Return [x, y] of the center of cell containing provided text 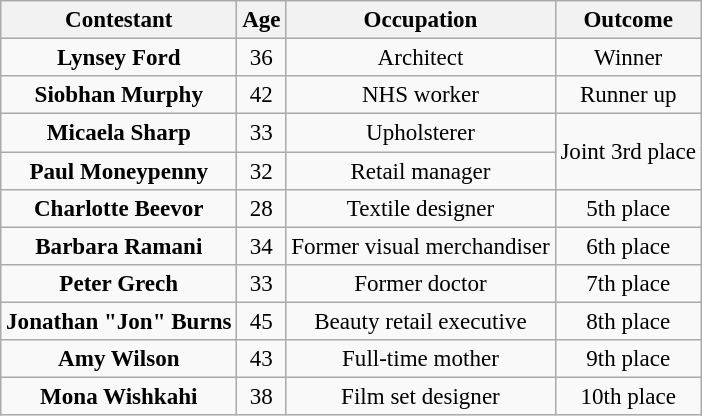
Charlotte Beevor [119, 209]
Winner [628, 58]
Architect [420, 58]
28 [262, 209]
10th place [628, 397]
42 [262, 95]
Age [262, 20]
Outcome [628, 20]
43 [262, 359]
Amy Wilson [119, 359]
7th place [628, 284]
Full-time mother [420, 359]
45 [262, 322]
8th place [628, 322]
Contestant [119, 20]
Micaela Sharp [119, 133]
Former doctor [420, 284]
36 [262, 58]
Former visual merchandiser [420, 246]
NHS worker [420, 95]
Jonathan "Jon" Burns [119, 322]
Film set designer [420, 397]
34 [262, 246]
Barbara Ramani [119, 246]
6th place [628, 246]
9th place [628, 359]
Textile designer [420, 209]
38 [262, 397]
Runner up [628, 95]
5th place [628, 209]
Joint 3rd place [628, 152]
32 [262, 171]
Occupation [420, 20]
Paul Moneypenny [119, 171]
Mona Wishkahi [119, 397]
Siobhan Murphy [119, 95]
Retail manager [420, 171]
Beauty retail executive [420, 322]
Peter Grech [119, 284]
Upholsterer [420, 133]
Lynsey Ford [119, 58]
